Capture the cell that displays the provided text and extract its (x, y) central coordinate. 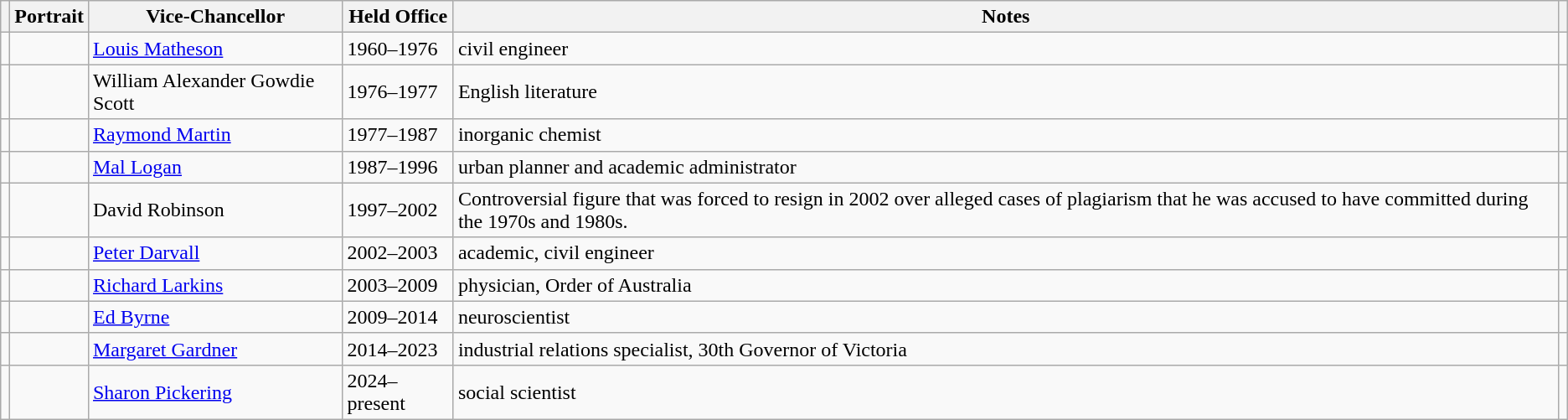
David Robinson (214, 210)
1976–1977 (398, 92)
2009–2014 (398, 317)
Sharon Pickering (214, 392)
2024–present (398, 392)
academic, civil engineer (1005, 253)
neuroscientist (1005, 317)
2014–2023 (398, 349)
1997–2002 (398, 210)
2002–2003 (398, 253)
Notes (1005, 17)
1960–1976 (398, 49)
Raymond Martin (214, 135)
Ed Byrne (214, 317)
Margaret Gardner (214, 349)
1987–1996 (398, 167)
urban planner and academic administrator (1005, 167)
civil engineer (1005, 49)
William Alexander Gowdie Scott (214, 92)
industrial relations specialist, 30th Governor of Victoria (1005, 349)
Held Office (398, 17)
Louis Matheson (214, 49)
1977–1987 (398, 135)
2003–2009 (398, 285)
social scientist (1005, 392)
Richard Larkins (214, 285)
Portrait (49, 17)
Peter Darvall (214, 253)
Vice-Chancellor (214, 17)
Mal Logan (214, 167)
English literature (1005, 92)
inorganic chemist (1005, 135)
physician, Order of Australia (1005, 285)
